Search for the cell housing the specified text and yield its (X, Y) center coordinate. 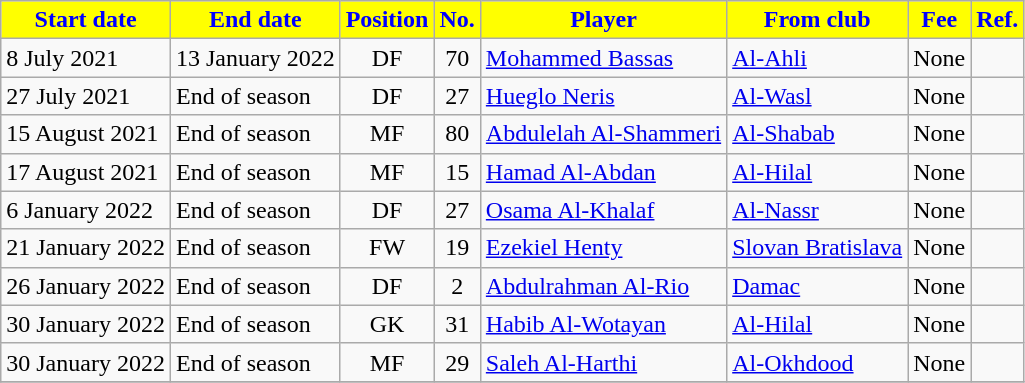
Position (387, 20)
End date (255, 20)
Hamad Al-Abdan (603, 172)
Al-Shabab (818, 134)
19 (457, 248)
Mohammed Bassas (603, 58)
80 (457, 134)
Player (603, 20)
Slovan Bratislava (818, 248)
Al-Ahli (818, 58)
8 July 2021 (86, 58)
Habib Al-Wotayan (603, 324)
2 (457, 286)
13 January 2022 (255, 58)
No. (457, 20)
Damac (818, 286)
17 August 2021 (86, 172)
29 (457, 362)
Al-Okhdood (818, 362)
15 (457, 172)
From club (818, 20)
Abdulelah Al-Shammeri (603, 134)
Abdulrahman Al-Rio (603, 286)
Osama Al-Khalaf (603, 210)
15 August 2021 (86, 134)
Ref. (998, 20)
GK (387, 324)
21 January 2022 (86, 248)
FW (387, 248)
Hueglo Neris (603, 96)
Al-Wasl (818, 96)
70 (457, 58)
6 January 2022 (86, 210)
27 July 2021 (86, 96)
31 (457, 324)
Al-Nassr (818, 210)
Fee (940, 20)
Saleh Al-Harthi (603, 362)
Ezekiel Henty (603, 248)
Start date (86, 20)
26 January 2022 (86, 286)
